Return (x, y) of the center of cell containing provided text 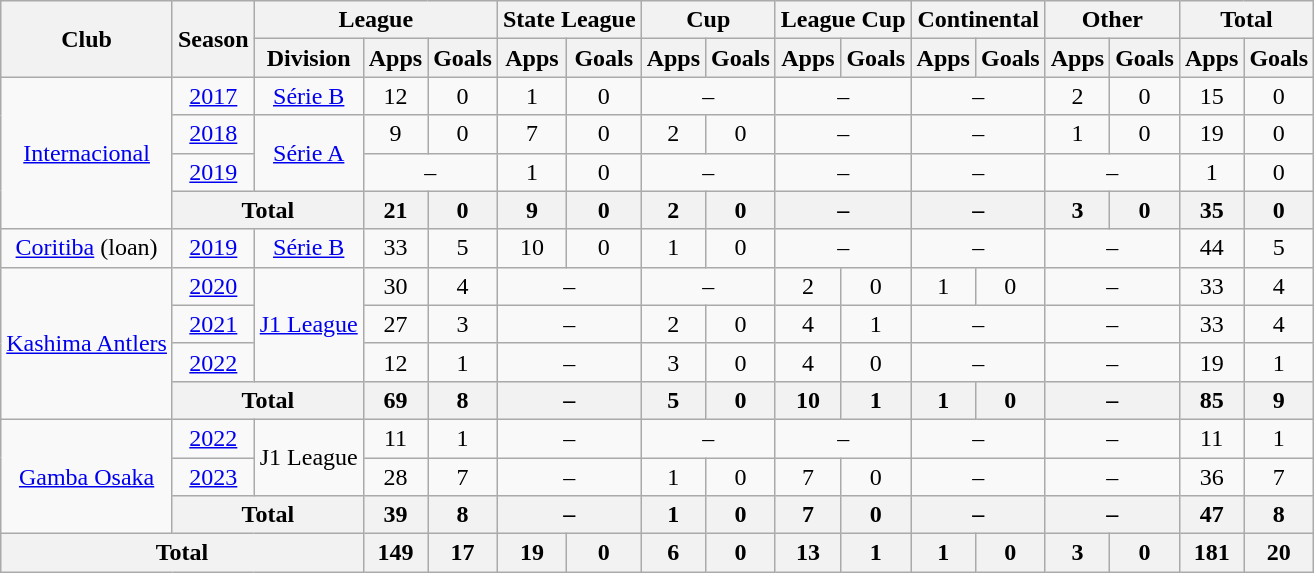
Division (308, 58)
36 (1211, 477)
State League (569, 20)
17 (463, 553)
20 (1279, 553)
League (376, 20)
13 (808, 553)
15 (1211, 96)
Season (213, 39)
Continental (978, 20)
Gamba Osaka (87, 476)
6 (673, 553)
44 (1211, 248)
21 (395, 210)
2021 (213, 324)
85 (1211, 400)
Série A (308, 153)
2018 (213, 134)
League Cup (843, 20)
Club (87, 39)
39 (395, 515)
2020 (213, 286)
Other (1112, 20)
28 (395, 477)
149 (395, 553)
Cup (708, 20)
27 (395, 324)
35 (1211, 210)
Coritiba (loan) (87, 248)
2017 (213, 96)
47 (1211, 515)
2023 (213, 477)
181 (1211, 553)
Internacional (87, 153)
30 (395, 286)
Kashima Antlers (87, 343)
69 (395, 400)
